For the text-containing cell, return its midpoint in (X, Y) coordinate format. 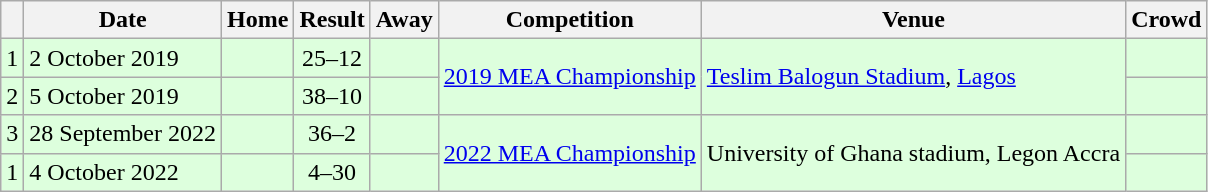
5 October 2019 (123, 96)
4 October 2022 (123, 172)
25–12 (332, 58)
Date (123, 20)
University of Ghana stadium, Legon Accra (913, 153)
2019 MEA Championship (570, 77)
2022 MEA Championship (570, 153)
36–2 (332, 134)
Crowd (1166, 20)
Competition (570, 20)
4–30 (332, 172)
Result (332, 20)
28 September 2022 (123, 134)
2 (12, 96)
2 October 2019 (123, 58)
Venue (913, 20)
Home (258, 20)
Teslim Balogun Stadium, Lagos (913, 77)
38–10 (332, 96)
3 (12, 134)
Away (404, 20)
